Return the [x, y] coordinate for the center point of the cell that contains the specified text.  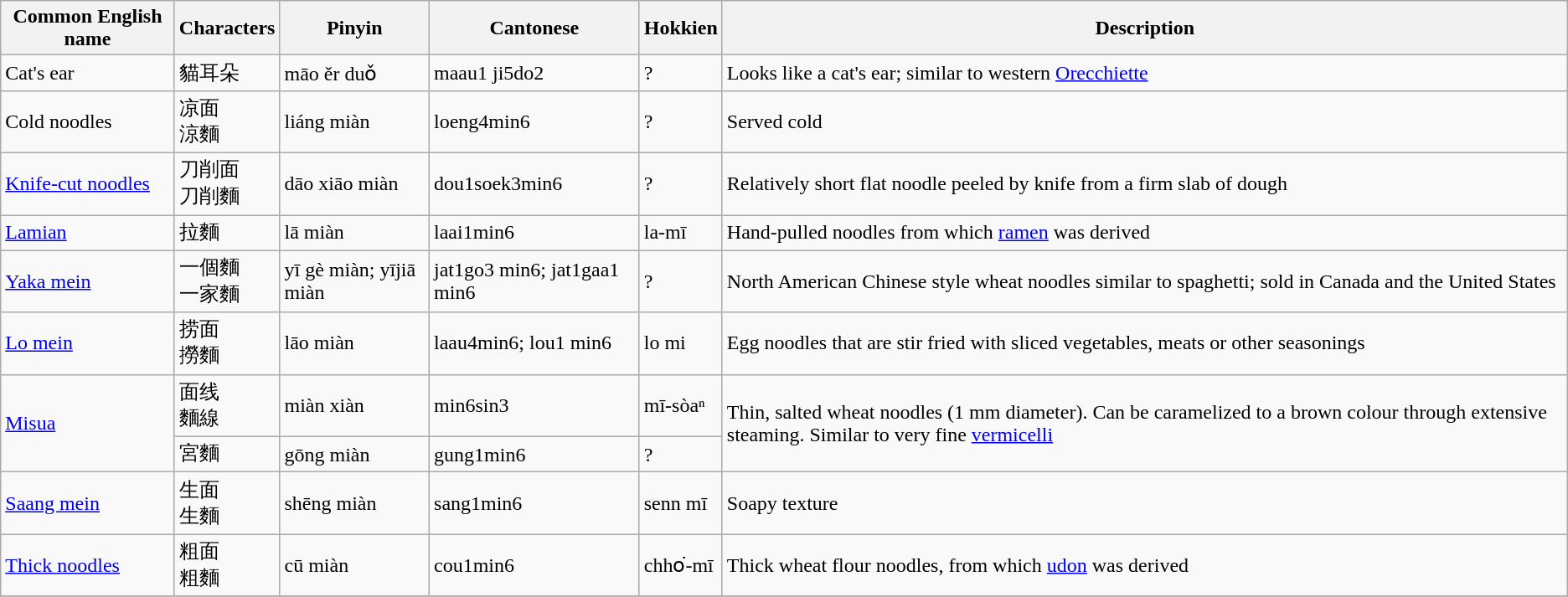
North American Chinese style wheat noodles similar to spaghetti; sold in Canada and the United States [1144, 281]
Thin, salted wheat noodles (1 mm diameter). Can be caramelized to a brown colour through extensive steaming. Similar to very fine vermicelli [1144, 424]
shēng miàn [355, 503]
Knife-cut noodles [88, 183]
宮麵 [227, 454]
lāo miàn [355, 343]
sang1min6 [534, 503]
cū miàn [355, 565]
Thick noodles [88, 565]
一個麵 一家麵 [227, 281]
Description [1144, 28]
laai1min6 [534, 233]
Thick wheat flour noodles, from which udon was derived [1144, 565]
Lo mein [88, 343]
Hand-pulled noodles from which ramen was derived [1144, 233]
dou1soek3min6 [534, 183]
Egg noodles that are stir fried with sliced vegetables, meats or other seasonings [1144, 343]
lā miàn [355, 233]
Common English name [88, 28]
maau1 ji5do2 [534, 74]
Cantonese [534, 28]
lo mi [680, 343]
loeng4min6 [534, 121]
senn mī [680, 503]
Cold noodles [88, 121]
Yaka mein [88, 281]
Relatively short flat noodle peeled by knife from a firm slab of dough [1144, 183]
chho͘-mī [680, 565]
liáng miàn [355, 121]
刀削面刀削麵 [227, 183]
gōng miàn [355, 454]
Misua [88, 424]
貓耳朵 [227, 74]
Soapy texture [1144, 503]
Cat's ear [88, 74]
捞面撈麵 [227, 343]
Characters [227, 28]
la-mī [680, 233]
laau4min6; lou1 min6 [534, 343]
凉面涼麵 [227, 121]
生面生麵 [227, 503]
mī-sòaⁿ [680, 405]
miàn xiàn [355, 405]
Looks like a cat's ear; similar to western Orecchiette [1144, 74]
gung1min6 [534, 454]
Hokkien [680, 28]
dāo xiāo miàn [355, 183]
cou1min6 [534, 565]
Saang mein [88, 503]
māo ěr duǒ [355, 74]
yī gè miàn; yījiā miàn [355, 281]
Served cold [1144, 121]
Pinyin [355, 28]
粗面粗麵 [227, 565]
Lamian [88, 233]
面线麵線 [227, 405]
jat1go3 min6; jat1gaa1 min6 [534, 281]
min6sin3 [534, 405]
拉麵 [227, 233]
